Detect which cell encompasses the target text, then output its (x, y) center coordinate. 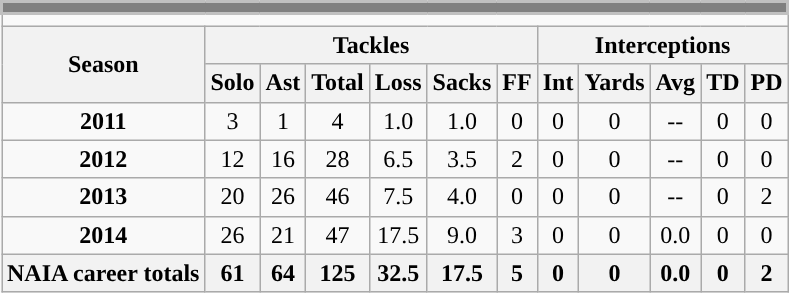
Total (338, 83)
Loss (398, 83)
21 (283, 235)
NAIA career totals (104, 273)
12 (232, 159)
16 (283, 159)
4 (338, 121)
2011 (104, 121)
Yards (614, 83)
Solo (232, 83)
Int (558, 83)
PD (766, 83)
Ast (283, 83)
Interceptions (662, 45)
1 (283, 121)
46 (338, 197)
Avg (676, 83)
2014 (104, 235)
9.0 (462, 235)
Tackles (371, 45)
Sacks (462, 83)
125 (338, 273)
28 (338, 159)
7.5 (398, 197)
TD (723, 83)
Season (104, 64)
6.5 (398, 159)
2012 (104, 159)
32.5 (398, 273)
5 (517, 273)
3.5 (462, 159)
2013 (104, 197)
FF (517, 83)
64 (283, 273)
61 (232, 273)
4.0 (462, 197)
20 (232, 197)
47 (338, 235)
